From the cell containing the given text, extract its center point as [X, Y] coordinate. 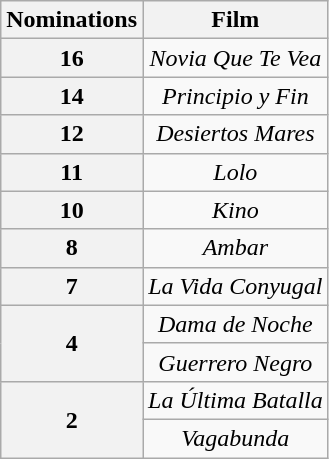
Novia Que Te Vea [235, 58]
2 [72, 419]
Lolo [235, 172]
12 [72, 134]
La Última Batalla [235, 400]
16 [72, 58]
14 [72, 96]
Dama de Noche [235, 324]
4 [72, 343]
Kino [235, 210]
Film [235, 20]
Principio y Fin [235, 96]
7 [72, 286]
11 [72, 172]
Nominations [72, 20]
Desiertos Mares [235, 134]
8 [72, 248]
La Vida Conyugal [235, 286]
Vagabunda [235, 438]
10 [72, 210]
Guerrero Negro [235, 362]
Ambar [235, 248]
